Locate the cell with the specified text and output its (x, y) center coordinate. 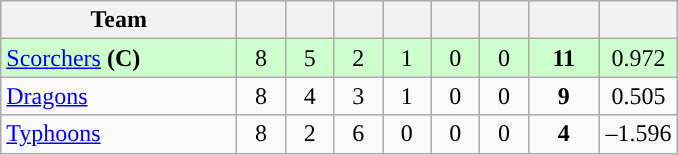
5 (310, 58)
Dragons (119, 96)
Scorchers (C) (119, 58)
6 (358, 134)
–1.596 (638, 134)
0.505 (638, 96)
3 (358, 96)
9 (564, 96)
11 (564, 58)
Team (119, 20)
Typhoons (119, 134)
0.972 (638, 58)
